Pinpoint the cell where the given text exists, returning its [x, y] midpoint coordinate. 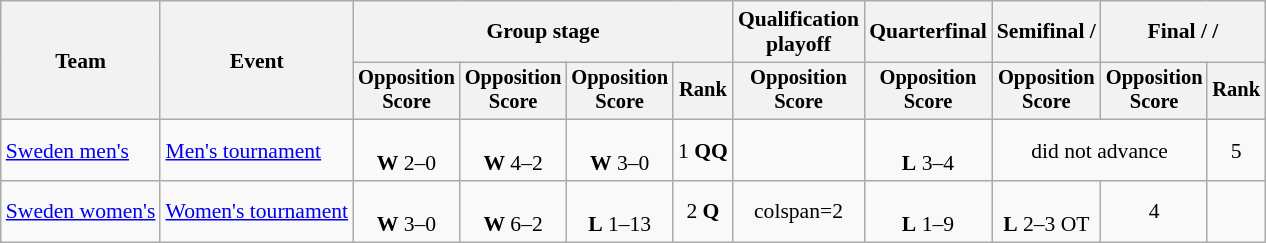
L 2–3 OT [1046, 212]
W 2–0 [406, 150]
Team [81, 60]
Sweden men's [81, 150]
Event [256, 60]
Group stage [543, 32]
5 [1236, 150]
Final / / [1183, 32]
colspan=2 [798, 212]
Quarterfinal [928, 32]
Qualificationplayoff [798, 32]
L 1–13 [620, 212]
Sweden women's [81, 212]
L 3–4 [928, 150]
Women's tournament [256, 212]
Men's tournament [256, 150]
W 6–2 [514, 212]
1 QQ [703, 150]
Semifinal / [1046, 32]
4 [1154, 212]
W 4–2 [514, 150]
L 1–9 [928, 212]
did not advance [1100, 150]
2 Q [703, 212]
